Identify which cell holds the provided text, then report its [x, y] central coordinate. 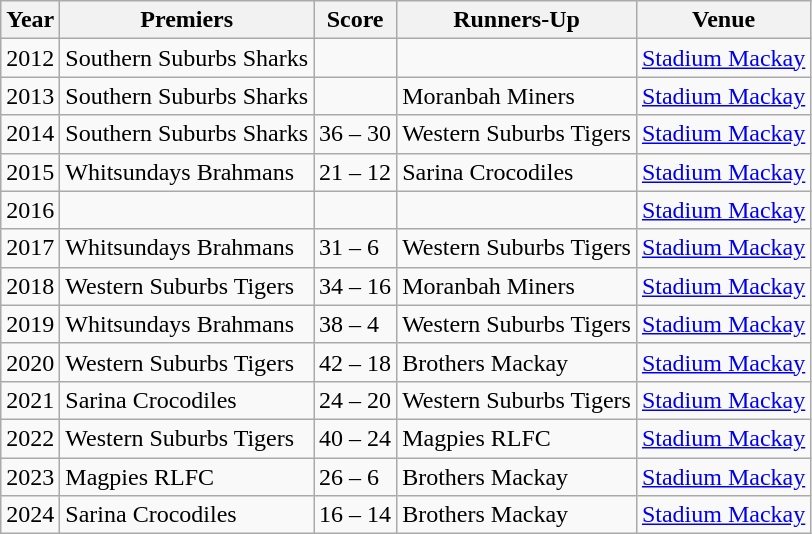
2018 [30, 286]
38 – 4 [356, 324]
31 – 6 [356, 248]
2024 [30, 515]
40 – 24 [356, 438]
Runners-Up [517, 20]
2019 [30, 324]
Year [30, 20]
2023 [30, 477]
36 – 30 [356, 134]
2017 [30, 248]
26 – 6 [356, 477]
2020 [30, 362]
24 – 20 [356, 400]
42 – 18 [356, 362]
2014 [30, 134]
34 – 16 [356, 286]
16 – 14 [356, 515]
2021 [30, 400]
2022 [30, 438]
Venue [723, 20]
2012 [30, 58]
2016 [30, 210]
Premiers [187, 20]
2013 [30, 96]
21 – 12 [356, 172]
Score [356, 20]
2015 [30, 172]
